Output the [x, y] coordinate of the center of the cell containing the given text.  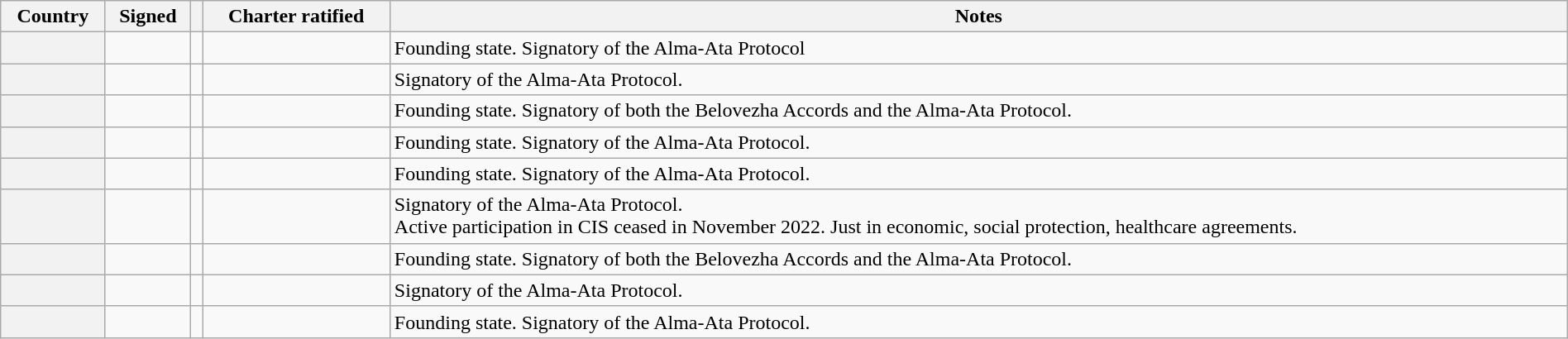
Charter ratified [296, 17]
Notes [978, 17]
Founding state. Signatory of the Alma-Ata Protocol [978, 48]
Signed [148, 17]
Country [53, 17]
Signatory of the Alma-Ata Protocol.Active participation in CIS ceased in November 2022. Just in economic, social protection, healthcare agreements. [978, 217]
